Pinpoint the cell where the given text exists, returning its [x, y] midpoint coordinate. 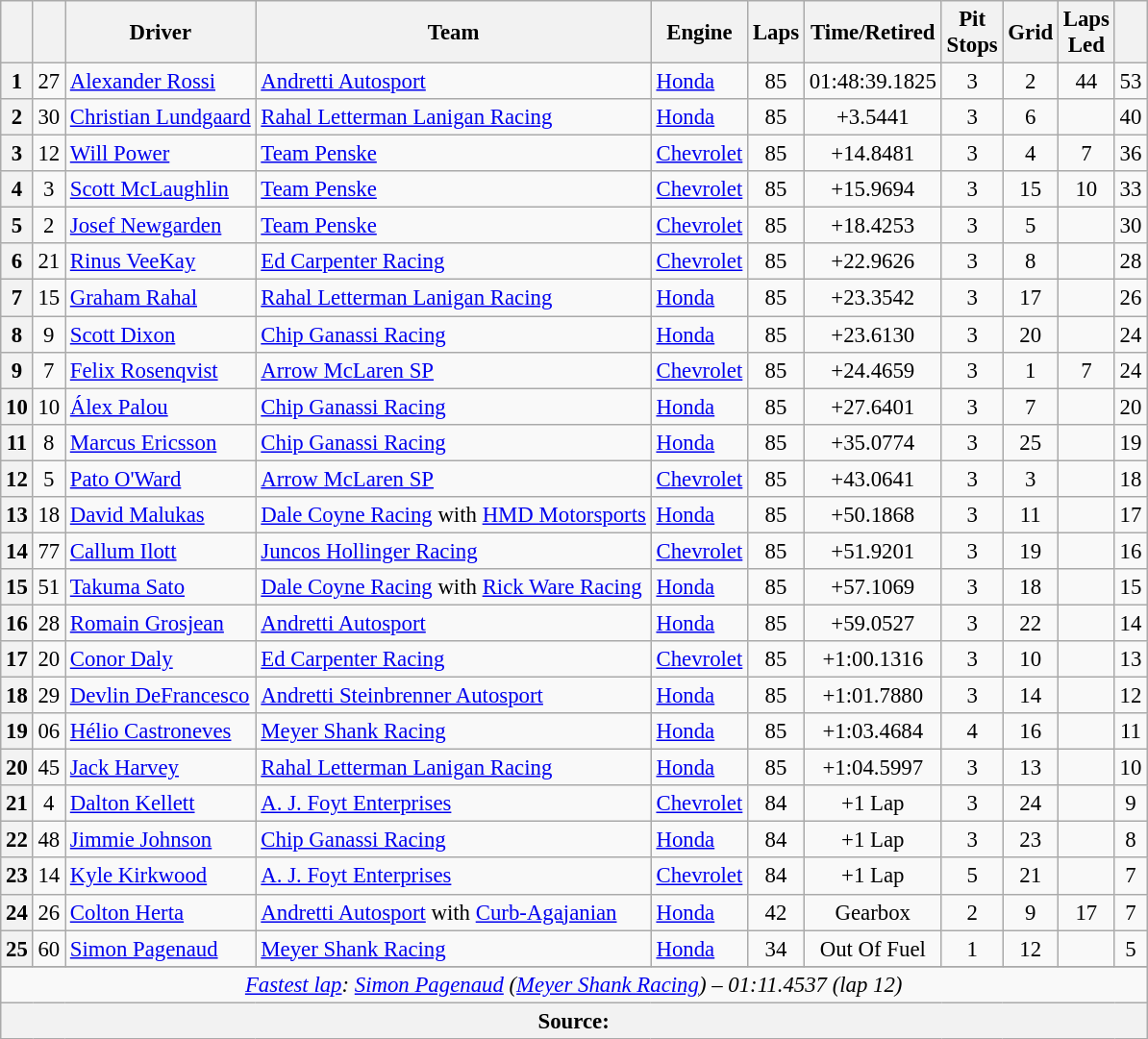
Jack Harvey [162, 768]
Kyle Kirkwood [162, 877]
Conor Daly [162, 659]
45 [48, 768]
Álex Palou [162, 407]
Out Of Fuel [873, 949]
+59.0527 [873, 623]
+15.9694 [873, 189]
PitStops [972, 33]
36 [1131, 154]
77 [48, 551]
Colton Herta [162, 912]
Juncos Hollinger Racing [454, 551]
Simon Pagenaud [162, 949]
+1:00.1316 [873, 659]
34 [777, 949]
+18.4253 [873, 226]
Team [454, 33]
01:48:39.1825 [873, 82]
Takuma Sato [162, 587]
+35.0774 [873, 442]
Engine [699, 33]
LapsLed [1086, 33]
48 [48, 840]
+1:01.7880 [873, 696]
Jimmie Johnson [162, 840]
Dale Coyne Racing with Rick Ware Racing [454, 587]
Callum Ilott [162, 551]
27 [48, 82]
Josef Newgarden [162, 226]
Time/Retired [873, 33]
Grid [1031, 33]
Pato O'Ward [162, 479]
+1:03.4684 [873, 731]
33 [1131, 189]
Will Power [162, 154]
+51.9201 [873, 551]
Source: [574, 1021]
Fastest lap: Simon Pagenaud (Meyer Shank Racing) – 01:11.4537 (lap 12) [574, 984]
Devlin DeFrancesco [162, 696]
60 [48, 949]
+23.3542 [873, 298]
42 [777, 912]
+27.6401 [873, 407]
Andretti Steinbrenner Autosport [454, 696]
+50.1868 [873, 515]
Marcus Ericsson [162, 442]
Graham Rahal [162, 298]
Felix Rosenqvist [162, 370]
53 [1131, 82]
Romain Grosjean [162, 623]
+43.0641 [873, 479]
Laps [777, 33]
Alexander Rossi [162, 82]
Scott McLaughlin [162, 189]
+14.8481 [873, 154]
51 [48, 587]
06 [48, 731]
+3.5441 [873, 117]
Dale Coyne Racing with HMD Motorsports [454, 515]
+57.1069 [873, 587]
Rinus VeeKay [162, 262]
David Malukas [162, 515]
+22.9626 [873, 262]
Scott Dixon [162, 334]
40 [1131, 117]
Christian Lundgaard [162, 117]
Gearbox [873, 912]
Hélio Castroneves [162, 731]
+23.6130 [873, 334]
+24.4659 [873, 370]
+1:04.5997 [873, 768]
Driver [162, 33]
Andretti Autosport with Curb-Agajanian [454, 912]
Dalton Kellett [162, 804]
44 [1086, 82]
29 [48, 696]
